Find where the given text appears and provide that cell's center as [x, y] coordinate. 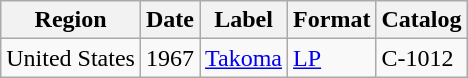
Date [170, 20]
1967 [170, 58]
United States [71, 58]
Format [332, 20]
Catalog [422, 20]
LP [332, 58]
Takoma [244, 58]
Region [71, 20]
C-1012 [422, 58]
Label [244, 20]
